Pinpoint the cell where the given text exists, returning its (X, Y) midpoint coordinate. 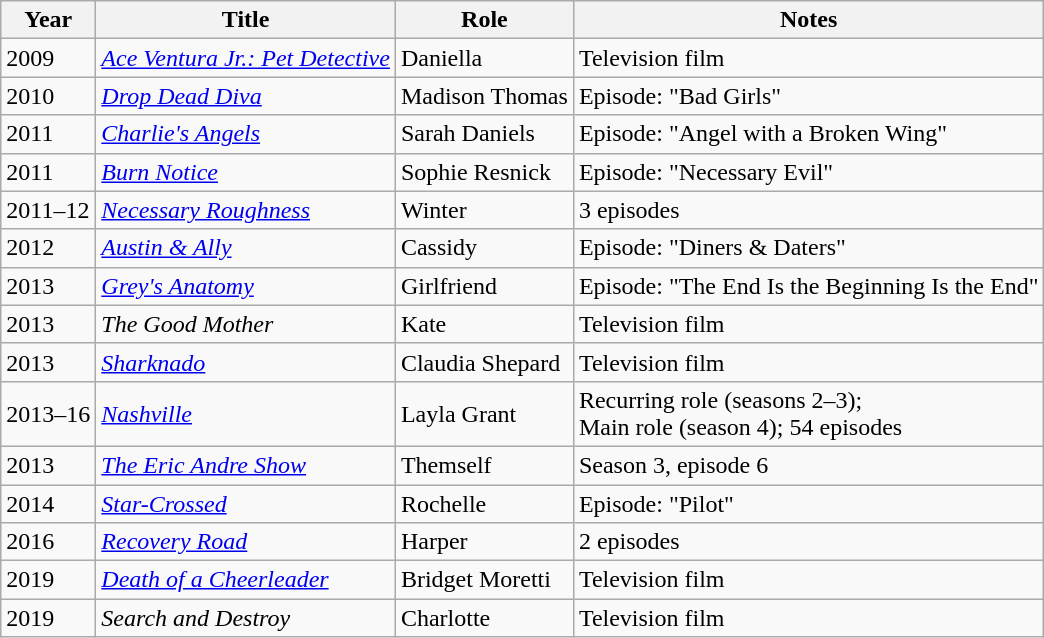
Season 3, episode 6 (808, 465)
Episode: "Angel with a Broken Wing" (808, 134)
2012 (48, 248)
Austin & Ally (246, 248)
2014 (48, 503)
The Good Mother (246, 324)
2009 (48, 58)
Year (48, 20)
Themself (484, 465)
Necessary Roughness (246, 210)
Episode: "Pilot" (808, 503)
Burn Notice (246, 172)
Sarah Daniels (484, 134)
Recurring role (seasons 2–3); Main role (season 4); 54 episodes (808, 414)
2 episodes (808, 542)
Kate (484, 324)
Search and Destroy (246, 618)
Claudia Shepard (484, 362)
Recovery Road (246, 542)
Episode: "Necessary Evil" (808, 172)
Harper (484, 542)
Winter (484, 210)
2013–16 (48, 414)
Grey's Anatomy (246, 286)
Episode: "Bad Girls" (808, 96)
3 episodes (808, 210)
Star-Crossed (246, 503)
Death of a Cheerleader (246, 580)
Daniella (484, 58)
Episode: "Diners & Daters" (808, 248)
Notes (808, 20)
Sophie Resnick (484, 172)
2011–12 (48, 210)
Cassidy (484, 248)
Charlie's Angels (246, 134)
Role (484, 20)
Ace Ventura Jr.: Pet Detective (246, 58)
Madison Thomas (484, 96)
Sharknado (246, 362)
Girlfriend (484, 286)
Episode: "The End Is the Beginning Is the End" (808, 286)
Title (246, 20)
Nashville (246, 414)
Rochelle (484, 503)
The Eric Andre Show (246, 465)
Layla Grant (484, 414)
Charlotte (484, 618)
2016 (48, 542)
Bridget Moretti (484, 580)
Drop Dead Diva (246, 96)
2010 (48, 96)
